Find where the given text appears and provide that cell's center as [X, Y] coordinate. 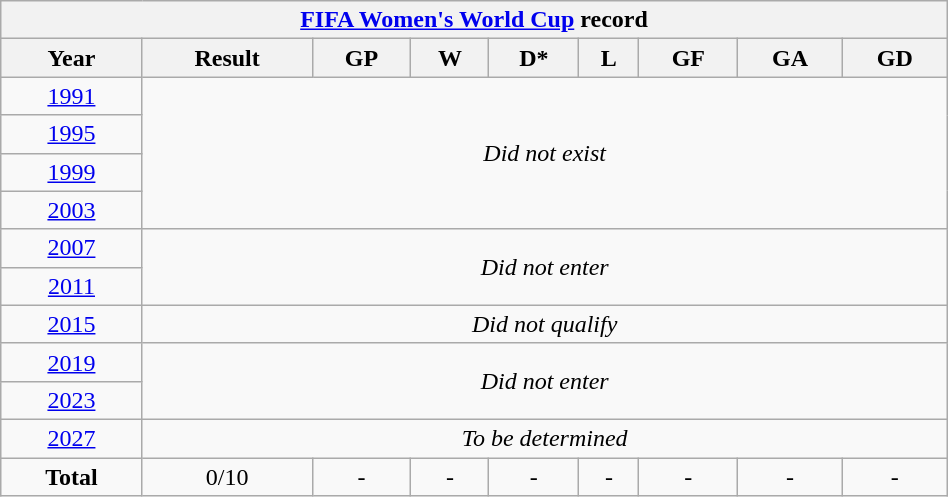
GD [894, 58]
Did not qualify [544, 324]
GA [790, 58]
GP [362, 58]
Total [72, 477]
W [450, 58]
To be determined [544, 438]
FIFA Women's World Cup record [474, 20]
2011 [72, 286]
1991 [72, 96]
D* [534, 58]
2003 [72, 210]
2027 [72, 438]
0/10 [227, 477]
1999 [72, 172]
2019 [72, 362]
Did not exist [544, 153]
2015 [72, 324]
2023 [72, 400]
Year [72, 58]
L [609, 58]
GF [688, 58]
2007 [72, 248]
Result [227, 58]
1995 [72, 134]
